Determine the (X, Y) coordinate at the center of the cell enclosing the given text.  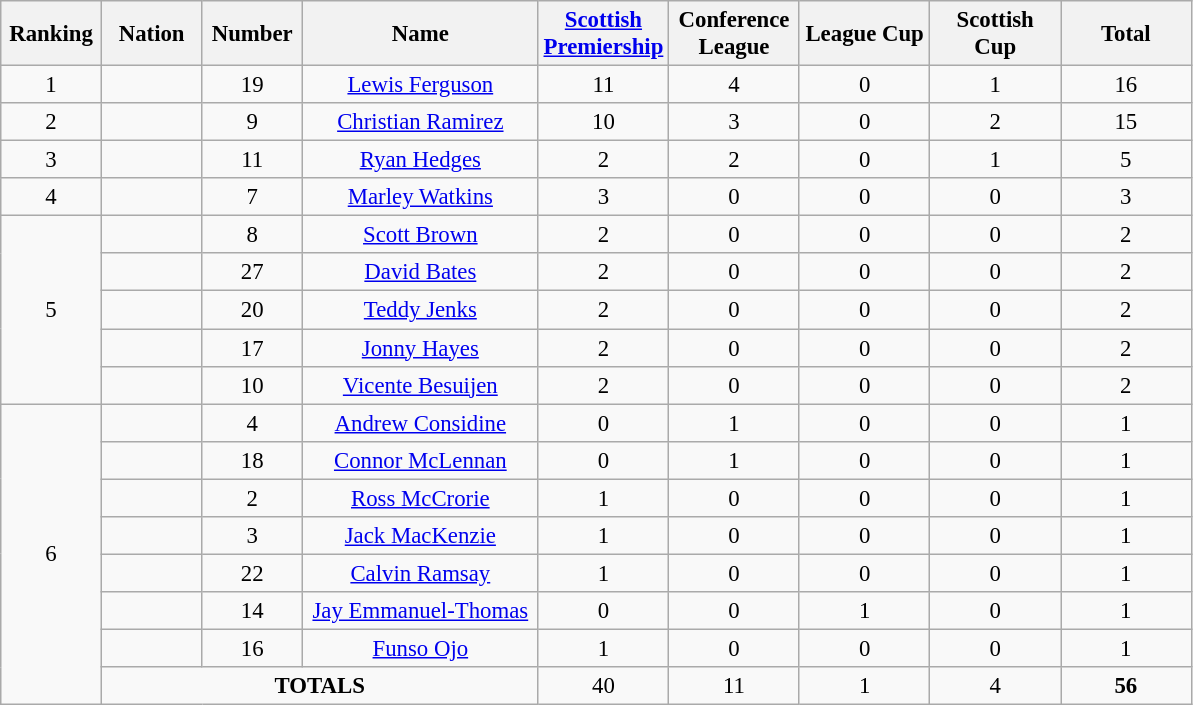
Number (252, 34)
14 (252, 611)
8 (252, 235)
Scottish Cup (996, 34)
Jack MacKenzie (421, 536)
Ryan Hedges (421, 160)
20 (252, 310)
Conference League (734, 34)
22 (252, 573)
40 (604, 686)
Funso Ojo (421, 648)
League Cup (864, 34)
Ross McCrorie (421, 498)
Andrew Considine (421, 423)
Marley Watkins (421, 197)
Teddy Jenks (421, 310)
6 (52, 554)
Scott Brown (421, 235)
Jonny Hayes (421, 348)
27 (252, 273)
Ranking (52, 34)
17 (252, 348)
7 (252, 197)
56 (1126, 686)
Name (421, 34)
Lewis Ferguson (421, 85)
Jay Emmanuel-Thomas (421, 611)
Nation (152, 34)
Scottish Premiership (604, 34)
18 (252, 460)
Vicente Besuijen (421, 385)
Calvin Ramsay (421, 573)
Total (1126, 34)
TOTALS (320, 686)
15 (1126, 122)
19 (252, 85)
David Bates (421, 273)
Christian Ramirez (421, 122)
Connor McLennan (421, 460)
9 (252, 122)
